Identify which cell holds the provided text, then report its (x, y) central coordinate. 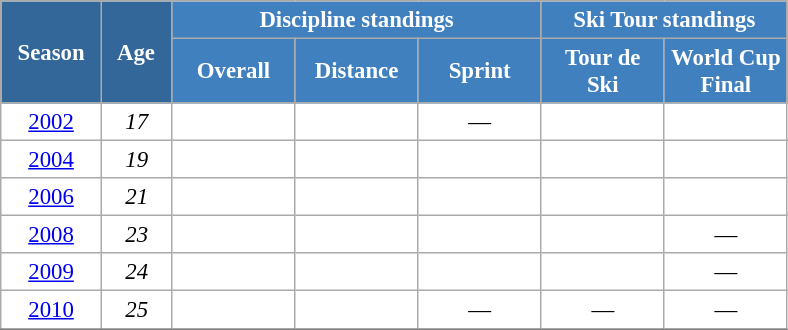
Distance (356, 72)
17 (136, 122)
Discipline standings (356, 20)
2004 (52, 160)
World CupFinal (726, 72)
2002 (52, 122)
21 (136, 197)
25 (136, 310)
2006 (52, 197)
2008 (52, 235)
2009 (52, 273)
Sprint (480, 72)
Overall (234, 72)
Tour deSki (602, 72)
23 (136, 235)
19 (136, 160)
Season (52, 52)
2010 (52, 310)
24 (136, 273)
Age (136, 52)
Ski Tour standings (664, 20)
